Determine the [x, y] coordinate at the center of the cell enclosing the given text.  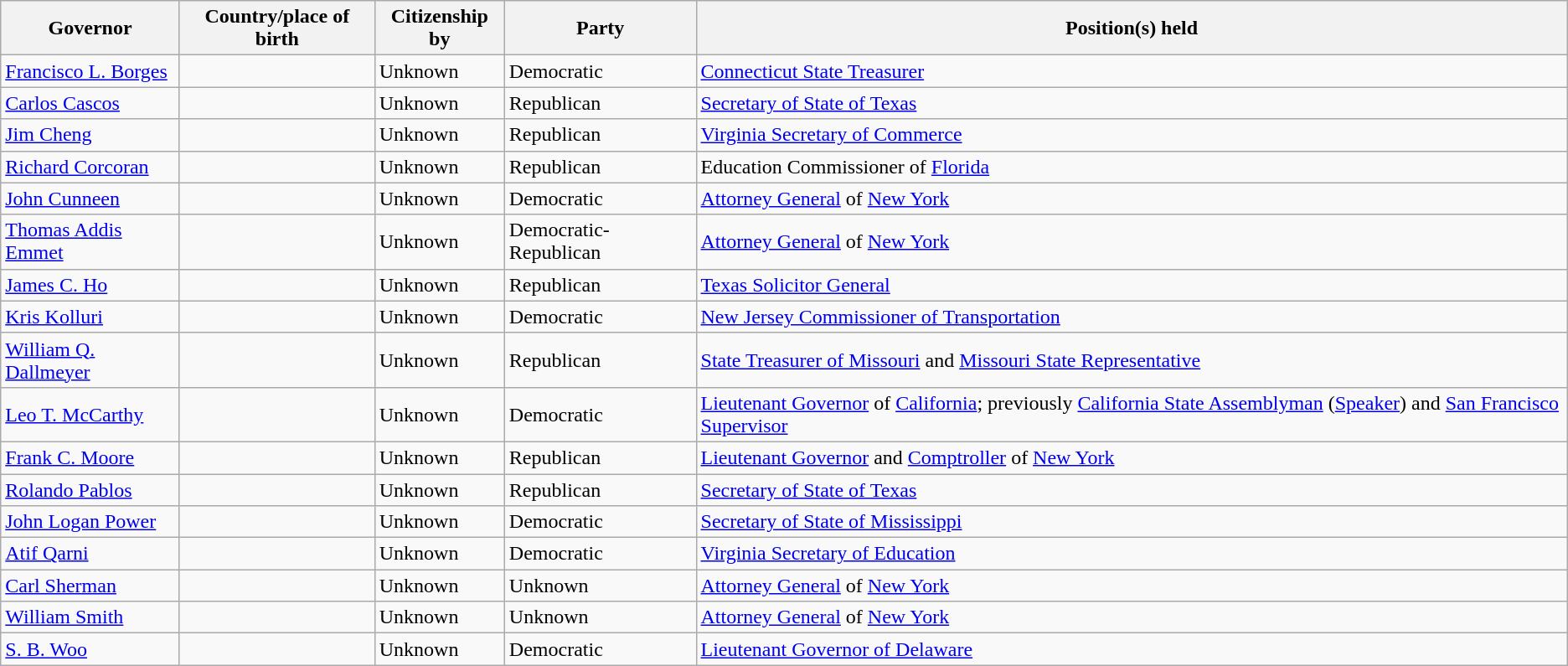
Carlos Cascos [90, 103]
Jim Cheng [90, 135]
Carl Sherman [90, 586]
S. B. Woo [90, 649]
Party [600, 28]
Lieutenant Governor and Comptroller of New York [1132, 457]
Country/place of birth [276, 28]
New Jersey Commissioner of Transportation [1132, 317]
Leo T. McCarthy [90, 414]
Frank C. Moore [90, 457]
William Smith [90, 617]
Richard Corcoran [90, 167]
James C. Ho [90, 285]
Lieutenant Governor of California; previously California State Assemblyman (Speaker) and San Francisco Supervisor [1132, 414]
Governor [90, 28]
Thomas Addis Emmet [90, 241]
Atif Qarni [90, 554]
Position(s) held [1132, 28]
Democratic-Republican [600, 241]
Texas Solicitor General [1132, 285]
Kris Kolluri [90, 317]
John Cunneen [90, 199]
Connecticut State Treasurer [1132, 71]
State Treasurer of Missouri and Missouri State Representative [1132, 360]
Rolando Pablos [90, 490]
Virginia Secretary of Commerce [1132, 135]
Education Commissioner of Florida [1132, 167]
Francisco L. Borges [90, 71]
Lieutenant Governor of Delaware [1132, 649]
Virginia Secretary of Education [1132, 554]
Secretary of State of Mississippi [1132, 522]
John Logan Power [90, 522]
William Q. Dallmeyer [90, 360]
Citizenship by [439, 28]
